Output the (X, Y) coordinate of the center of the cell containing the given text.  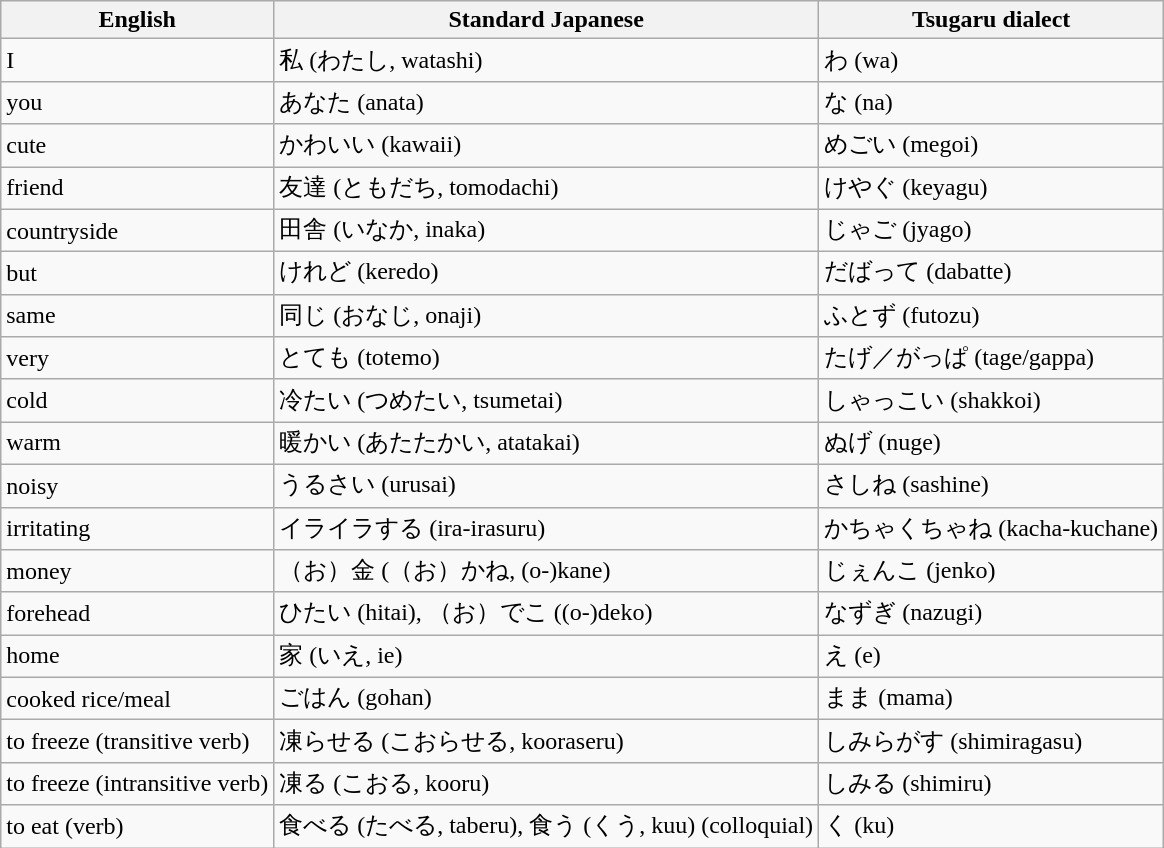
かわいい (kawaii) (546, 146)
しみる (shimiru) (992, 784)
く (ku) (992, 826)
田舎 (いなか, inaka) (546, 230)
friend (138, 188)
noisy (138, 486)
さしね (sashine) (992, 486)
同じ (おなじ, onaji) (546, 316)
友達 (ともだち, tomodachi) (546, 188)
家 (いえ, ie) (546, 656)
ふとず (futozu) (992, 316)
かちゃくちゃね (kacha-kuchane) (992, 528)
to eat (verb) (138, 826)
な (na) (992, 102)
cute (138, 146)
ひたい (hitai), （お）でこ ((o-)deko) (546, 614)
あなた (anata) (546, 102)
irritating (138, 528)
Standard Japanese (546, 20)
to freeze (intransitive verb) (138, 784)
じゃご (jyago) (992, 230)
めごい (megoi) (992, 146)
けれど (keredo) (546, 274)
しみらがす (shimiragasu) (992, 742)
凍る (こおる, kooru) (546, 784)
わ (wa) (992, 60)
home (138, 656)
うるさい (urusai) (546, 486)
凍らせる (こおらせる, kooraseru) (546, 742)
ごはん (gohan) (546, 698)
（お）金 (（お）かね, (o-)kane) (546, 572)
very (138, 358)
たげ／がっぱ (tage/gappa) (992, 358)
暖かい (あたたかい, atatakai) (546, 444)
イライラする (ira-irasuru) (546, 528)
とても (totemo) (546, 358)
Tsugaru dialect (992, 20)
だばって (dabatte) (992, 274)
ぬげ (nuge) (992, 444)
same (138, 316)
to freeze (transitive verb) (138, 742)
なずぎ (nazugi) (992, 614)
but (138, 274)
you (138, 102)
warm (138, 444)
食べる (たべる, taberu), 食う (くう, kuu) (colloquial) (546, 826)
I (138, 60)
まま (mama) (992, 698)
私 (わたし, watashi) (546, 60)
forehead (138, 614)
money (138, 572)
countryside (138, 230)
English (138, 20)
けやぐ (keyagu) (992, 188)
cooked rice/meal (138, 698)
え (e) (992, 656)
cold (138, 400)
しゃっこい (shakkoi) (992, 400)
冷たい (つめたい, tsumetai) (546, 400)
じぇんこ (jenko) (992, 572)
